For the text-containing cell, return its midpoint in [X, Y] coordinate format. 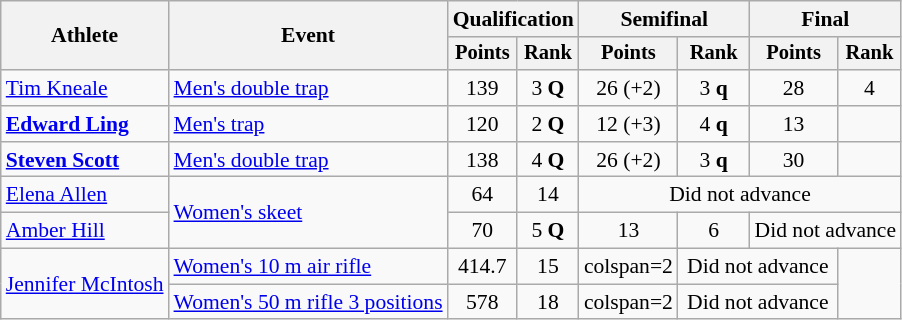
12 (+3) [628, 124]
3 Q [548, 88]
18 [548, 302]
4 q [714, 124]
Tim Kneale [85, 88]
138 [482, 160]
139 [482, 88]
Semifinal [664, 19]
6 [714, 231]
Athlete [85, 36]
Amber Hill [85, 231]
Edward Ling [85, 124]
28 [794, 88]
Elena Allen [85, 195]
Women's 50 m rifle 3 positions [308, 302]
4 Q [548, 160]
64 [482, 195]
Women's skeet [308, 212]
Event [308, 36]
Steven Scott [85, 160]
14 [548, 195]
4 [870, 88]
2 Q [548, 124]
Men's trap [308, 124]
70 [482, 231]
30 [794, 160]
120 [482, 124]
15 [548, 267]
Qualification [514, 19]
Jennifer McIntosh [85, 284]
414.7 [482, 267]
578 [482, 302]
Women's 10 m air rifle [308, 267]
Final [826, 19]
5 Q [548, 231]
